Find where the given text appears and provide that cell's center as (X, Y) coordinate. 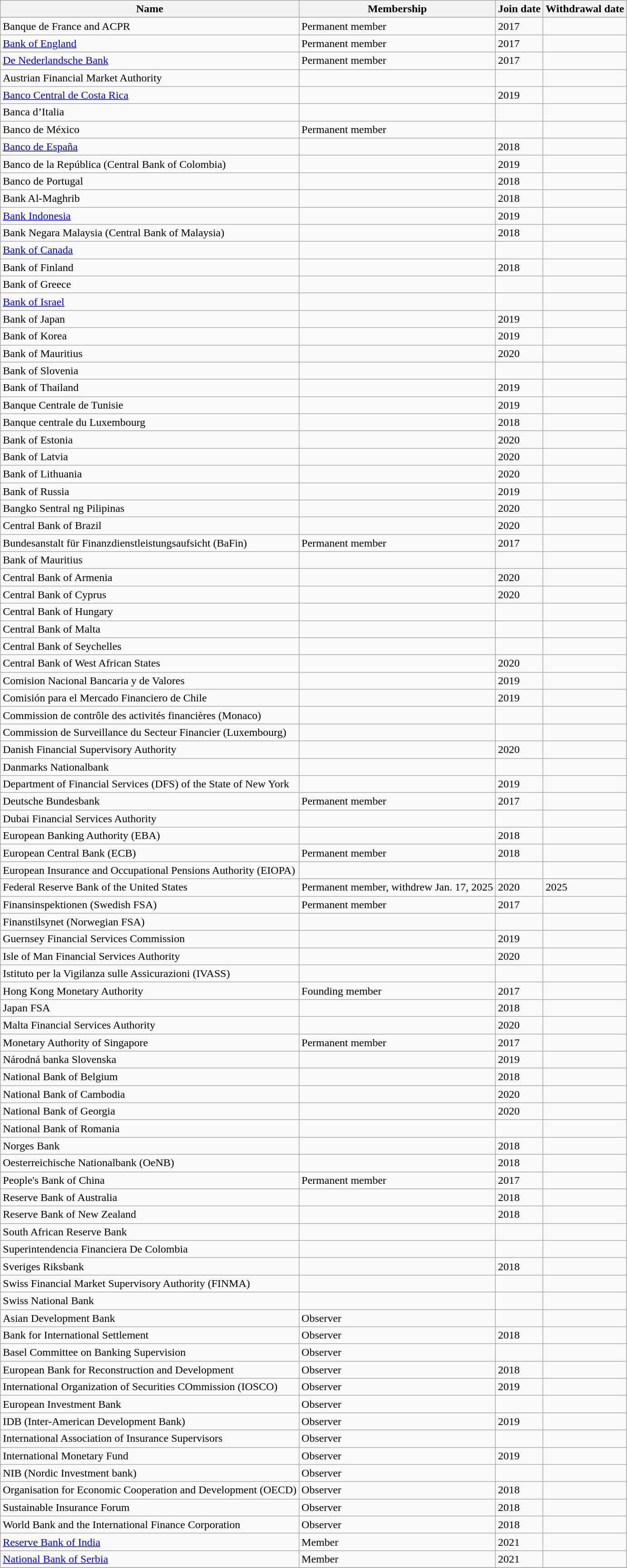
Join date (520, 9)
International Association of Insurance Supervisors (150, 1439)
Bank of Thailand (150, 388)
Permanent member, withdrew Jan. 17, 2025 (397, 887)
Bank of Canada (150, 250)
Banco de México (150, 129)
De Nederlandsche Bank (150, 61)
People's Bank of China (150, 1180)
Oesterreichische Nationalbank (OeNB) (150, 1163)
Bank of Latvia (150, 457)
Bangko Sentral ng Pilipinas (150, 509)
Bank Indonesia (150, 216)
Bank for International Settlement (150, 1335)
Central Bank of Seychelles (150, 646)
Bank of Slovenia (150, 371)
Commission de Surveillance du Secteur Financier (Luxembourg) (150, 732)
2025 (585, 887)
World Bank and the International Finance Corporation (150, 1525)
Isle of Man Financial Services Authority (150, 956)
Bundesanstalt für Finanzdienstleistungsaufsicht (BaFin) (150, 543)
Banque Centrale de Tunisie (150, 405)
NIB (Nordic Investment bank) (150, 1473)
Finanstilsynet (Norwegian FSA) (150, 922)
Organisation for Economic Cooperation and Development (OECD) (150, 1490)
Withdrawal date (585, 9)
Guernsey Financial Services Commission (150, 939)
Central Bank of Cyprus (150, 595)
Bank of Finland (150, 267)
Danmarks Nationalbank (150, 767)
Central Bank of West African States (150, 663)
Banco de la República (Central Bank of Colombia) (150, 164)
Reserve Bank of Australia (150, 1197)
Národná banka Slovenska (150, 1060)
National Bank of Romania (150, 1129)
Central Bank of Armenia (150, 577)
South African Reserve Bank (150, 1232)
European Central Bank (ECB) (150, 853)
International Organization of Securities COmmission (IOSCO) (150, 1387)
Banco Central de Costa Rica (150, 95)
European Investment Bank (150, 1404)
Monetary Authority of Singapore (150, 1042)
Bank of Japan (150, 319)
Central Bank of Malta (150, 629)
Sustainable Insurance Forum (150, 1507)
Central Bank of Hungary (150, 612)
Federal Reserve Bank of the United States (150, 887)
Bank Negara Malaysia (Central Bank of Malaysia) (150, 233)
Comisión para el Mercado Financiero de Chile (150, 698)
Banco de Portugal (150, 181)
Bank of Korea (150, 336)
National Bank of Serbia (150, 1559)
Swiss Financial Market Supervisory Authority (FINMA) (150, 1283)
Comision Nacional Bancaria y de Valores (150, 681)
Bank of Israel (150, 302)
Asian Development Bank (150, 1318)
European Banking Authority (EBA) (150, 836)
Finansinspektionen (Swedish FSA) (150, 905)
Bank of Lithuania (150, 474)
Membership (397, 9)
Name (150, 9)
Dubai Financial Services Authority (150, 819)
Danish Financial Supervisory Authority (150, 749)
National Bank of Belgium (150, 1077)
Superintendencia Financiera De Colombia (150, 1249)
Austrian Financial Market Authority (150, 78)
Department of Financial Services (DFS) of the State of New York (150, 784)
Bank Al-Maghrib (150, 198)
Norges Bank (150, 1146)
Central Bank of Brazil (150, 526)
Reserve Bank of New Zealand (150, 1215)
European Insurance and Occupational Pensions Authority (EIOPA) (150, 870)
Sveriges Riksbank (150, 1266)
Founding member (397, 991)
Hong Kong Monetary Authority (150, 991)
Bank of Estonia (150, 439)
National Bank of Cambodia (150, 1094)
Reserve Bank of India (150, 1542)
Banco de España (150, 147)
Banca d’Italia (150, 112)
Bank of Greece (150, 285)
European Bank for Reconstruction and Development (150, 1370)
Malta Financial Services Authority (150, 1025)
Japan FSA (150, 1008)
IDB (Inter-American Development Bank) (150, 1421)
Banque de France and ACPR (150, 26)
Banque centrale du Luxembourg (150, 422)
Swiss National Bank (150, 1301)
Deutsche Bundesbank (150, 801)
Istituto per la Vigilanza sulle Assicurazioni (IVASS) (150, 973)
Basel Committee on Banking Supervision (150, 1353)
Commission de contrôle des activités financières (Monaco) (150, 715)
National Bank of Georgia (150, 1111)
Bank of Russia (150, 491)
International Monetary Fund (150, 1456)
Bank of England (150, 43)
